Scan for the cell matching the given text and deliver its [X, Y] coordinate at center. 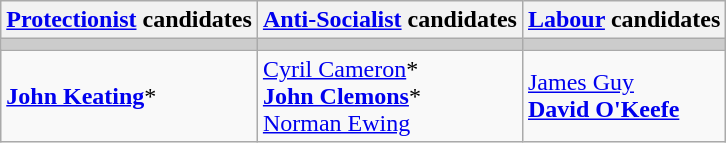
Labour candidates [624, 20]
Cyril Cameron*John Clemons*Norman Ewing [390, 96]
John Keating* [130, 96]
Anti-Socialist candidates [390, 20]
James GuyDavid O'Keefe [624, 96]
Protectionist candidates [130, 20]
